Return the (X, Y) coordinate for the center point of the cell that contains the specified text.  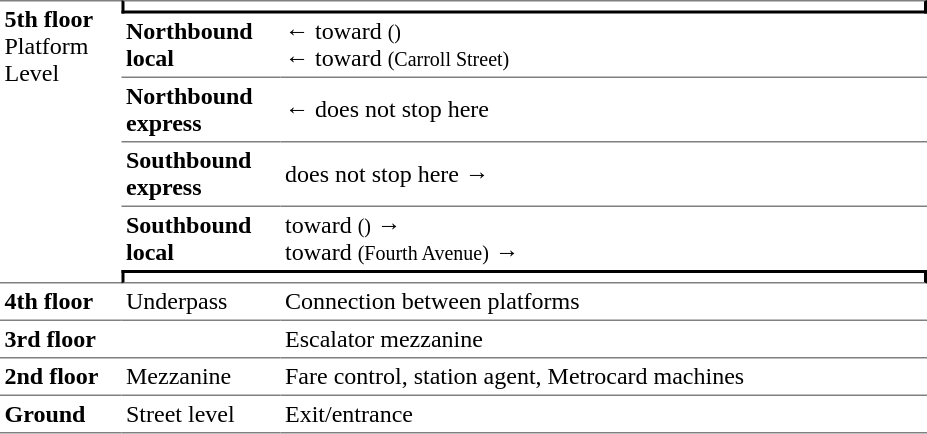
2nd floor (61, 377)
Southbound express (202, 174)
Underpass (202, 303)
Northbound local (202, 46)
does not stop here → (603, 174)
Exit/entrance (603, 415)
Southbound local (202, 238)
toward () → toward (Fourth Avenue) → (603, 238)
3rd floor (140, 340)
4th floor (61, 303)
Street level (202, 415)
Mezzanine (202, 377)
← does not stop here (603, 110)
Connection between platforms (603, 303)
Fare control, station agent, Metrocard machines (603, 377)
Ground (61, 415)
Northbound express (202, 110)
5th floorPlatform Level (61, 142)
← toward ()← toward (Carroll Street) (603, 46)
Escalator mezzanine (603, 340)
